Identify which cell holds the provided text, then report its (x, y) central coordinate. 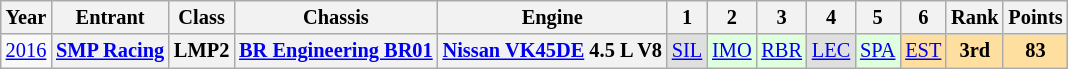
83 (1035, 51)
Chassis (336, 17)
SPA (878, 51)
Rank (974, 17)
6 (923, 17)
RBR (781, 51)
SIL (687, 51)
Entrant (110, 17)
IMO (732, 51)
Engine (552, 17)
SMP Racing (110, 51)
2016 (26, 51)
Points (1035, 17)
Class (202, 17)
BR Engineering BR01 (336, 51)
4 (831, 17)
5 (878, 17)
3 (781, 17)
2 (732, 17)
1 (687, 17)
LEC (831, 51)
LMP2 (202, 51)
Nissan VK45DE 4.5 L V8 (552, 51)
Year (26, 17)
3rd (974, 51)
EST (923, 51)
